Find where the given text appears and provide that cell's center as (x, y) coordinate. 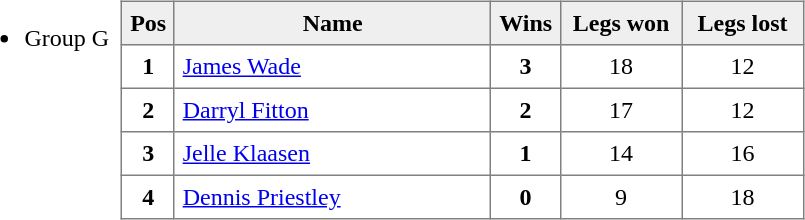
Darryl Fitton (332, 110)
Name (332, 23)
9 (621, 197)
Legs lost (743, 23)
Dennis Priestley (332, 197)
James Wade (332, 67)
Wins (526, 23)
14 (621, 154)
17 (621, 110)
Legs won (621, 23)
Jelle Klaasen (332, 154)
16 (743, 154)
Pos (148, 23)
4 (148, 197)
0 (526, 197)
